Capture the cell that displays the provided text and extract its [x, y] central coordinate. 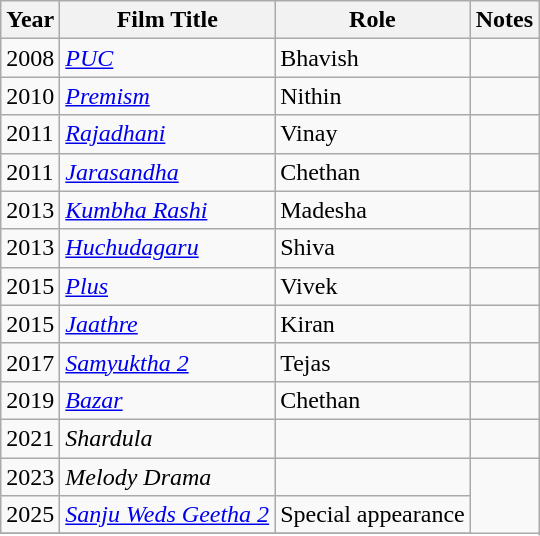
Huchudagaru [168, 248]
2021 [30, 438]
Plus [168, 286]
Nithin [373, 96]
Bazar [168, 400]
Jarasandha [168, 172]
Madesha [373, 210]
Vivek [373, 286]
Film Title [168, 20]
Kiran [373, 324]
Year [30, 20]
Jaathre [168, 324]
2010 [30, 96]
2008 [30, 58]
Kumbha Rashi [168, 210]
2025 [30, 515]
Melody Drama [168, 477]
Special appearance [373, 515]
Samyuktha 2 [168, 362]
Rajadhani [168, 134]
Premism [168, 96]
2017 [30, 362]
Bhavish [373, 58]
Tejas [373, 362]
Notes [504, 20]
2019 [30, 400]
Vinay [373, 134]
PUC [168, 58]
2023 [30, 477]
Role [373, 20]
Shardula [168, 438]
Sanju Weds Geetha 2 [168, 515]
Shiva [373, 248]
